Return (X, Y) of the center of cell containing provided text 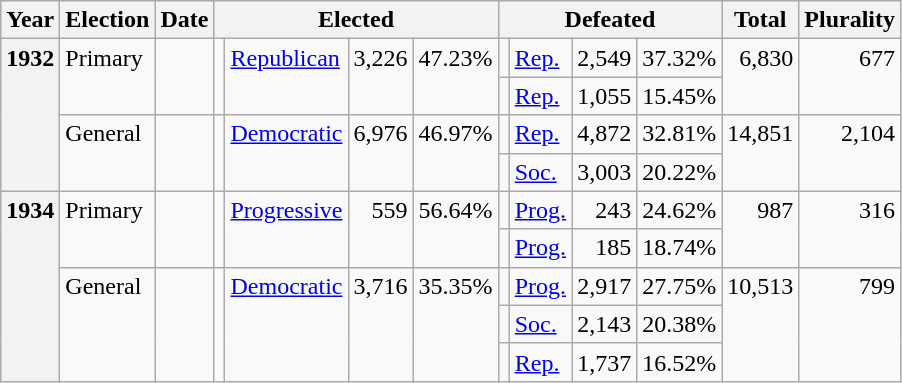
3,003 (604, 172)
35.35% (456, 324)
Total (760, 20)
3,226 (380, 77)
1,055 (604, 96)
56.64% (456, 229)
16.52% (680, 362)
24.62% (680, 210)
243 (604, 210)
987 (760, 229)
20.22% (680, 172)
6,976 (380, 153)
Progressive (286, 229)
20.38% (680, 324)
Election (108, 20)
1,737 (604, 362)
4,872 (604, 134)
3,716 (380, 324)
Defeated (610, 20)
2,143 (604, 324)
316 (850, 229)
Plurality (850, 20)
46.97% (456, 153)
559 (380, 229)
185 (604, 248)
37.32% (680, 58)
18.74% (680, 248)
Date (184, 20)
10,513 (760, 324)
27.75% (680, 286)
14,851 (760, 153)
47.23% (456, 77)
6,830 (760, 77)
1934 (30, 286)
Elected (356, 20)
32.81% (680, 134)
799 (850, 324)
2,917 (604, 286)
2,104 (850, 153)
15.45% (680, 96)
677 (850, 77)
Year (30, 20)
Republican (286, 77)
2,549 (604, 58)
1932 (30, 115)
